Detect which cell encompasses the target text, then output its [X, Y] center coordinate. 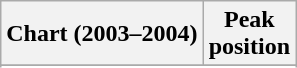
Peakposition [249, 34]
Chart (2003–2004) [102, 34]
